Extract the [X, Y] coordinate from the center of the cell holding the provided text.  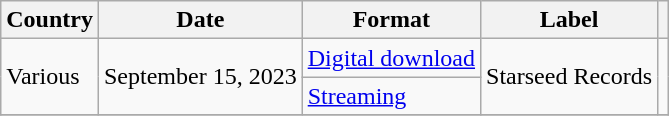
Starseed Records [570, 77]
September 15, 2023 [200, 77]
Digital download [391, 58]
Streaming [391, 96]
Label [570, 20]
Country [50, 20]
Date [200, 20]
Various [50, 77]
Format [391, 20]
